For the text-containing cell, return its midpoint in (X, Y) coordinate format. 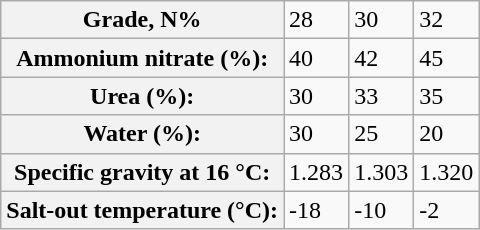
20 (446, 134)
-10 (382, 210)
45 (446, 58)
Ammonium nitrate (%): (142, 58)
Grade, N% (142, 20)
Water (%): (142, 134)
-18 (316, 210)
28 (316, 20)
Specific gravity at 16 °C: (142, 172)
33 (382, 96)
25 (382, 134)
42 (382, 58)
-2 (446, 210)
Urea (%): (142, 96)
32 (446, 20)
1.283 (316, 172)
Salt-out temperature (°C): (142, 210)
1.320 (446, 172)
40 (316, 58)
35 (446, 96)
1.303 (382, 172)
